Provide the (X, Y) coordinate of the cell's center where the given text is located.  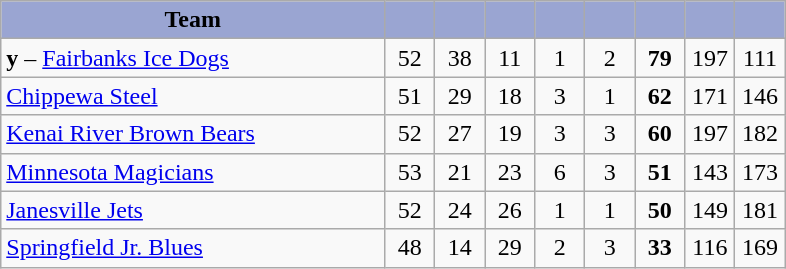
50 (660, 210)
Springfield Jr. Blues (193, 248)
53 (410, 172)
18 (510, 96)
33 (660, 248)
Minnesota Magicians (193, 172)
38 (460, 58)
Kenai River Brown Bears (193, 134)
Janesville Jets (193, 210)
26 (510, 210)
23 (510, 172)
24 (460, 210)
79 (660, 58)
146 (760, 96)
181 (760, 210)
Team (193, 20)
171 (710, 96)
6 (560, 172)
116 (710, 248)
21 (460, 172)
Chippewa Steel (193, 96)
149 (710, 210)
27 (460, 134)
y – Fairbanks Ice Dogs (193, 58)
48 (410, 248)
143 (710, 172)
173 (760, 172)
169 (760, 248)
11 (510, 58)
111 (760, 58)
14 (460, 248)
60 (660, 134)
182 (760, 134)
62 (660, 96)
19 (510, 134)
